Identify which cell holds the provided text, then report its [X, Y] central coordinate. 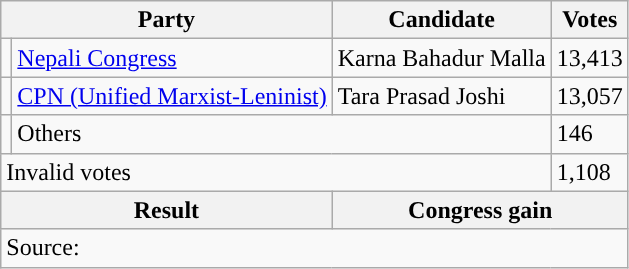
13,413 [590, 58]
146 [590, 134]
Votes [590, 20]
1,108 [590, 172]
Candidate [442, 20]
Invalid votes [276, 172]
Source: [314, 248]
Nepali Congress [172, 58]
Congress gain [480, 210]
13,057 [590, 96]
Others [282, 134]
Karna Bahadur Malla [442, 58]
Result [166, 210]
CPN (Unified Marxist-Leninist) [172, 96]
Tara Prasad Joshi [442, 96]
Party [166, 20]
